Return (x, y) of the center of cell containing provided text 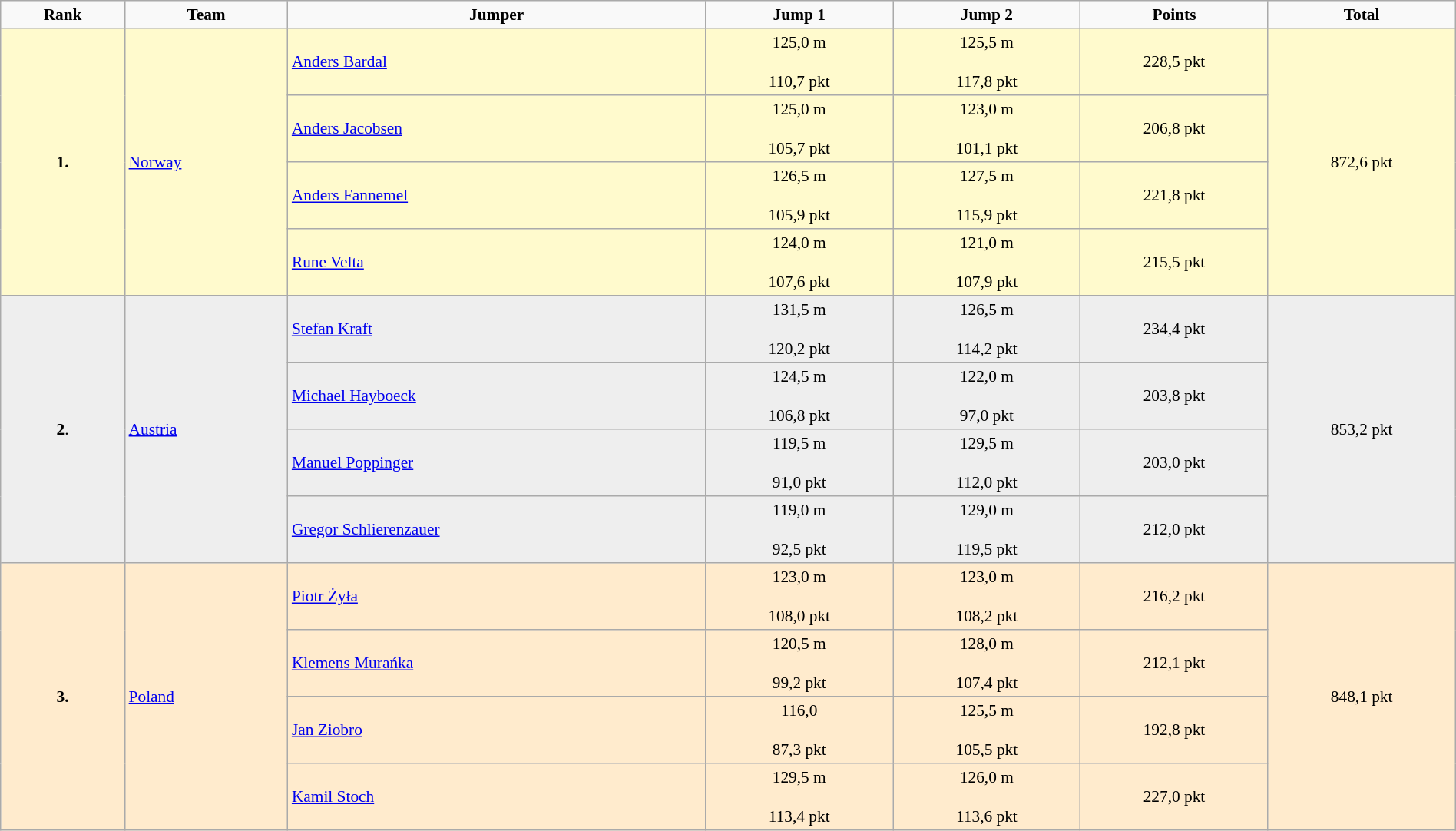
120,5 m99,2 pkt (799, 664)
Michael Hayboeck (497, 396)
Austria (206, 429)
228,5 pkt (1174, 61)
206,8 pkt (1174, 129)
119,5 m91,0 pkt (799, 462)
127,5 m115,9 pkt (987, 195)
Anders Bardal (497, 61)
Total (1362, 15)
119,0 m92,5 pkt (799, 530)
129,0 m119,5 pkt (987, 530)
Points (1174, 15)
123,0 m108,0 pkt (799, 596)
227,0 pkt (1174, 797)
Team (206, 15)
131,5 m120,2 pkt (799, 329)
125,0 m105,7 pkt (799, 129)
203,0 pkt (1174, 462)
116,0 87,3 pkt (799, 730)
203,8 pkt (1174, 396)
212,1 pkt (1174, 664)
Manuel Poppinger (497, 462)
Norway (206, 162)
123,0 m108,2 pkt (987, 596)
853,2 pkt (1362, 429)
Jump 2 (987, 15)
872,6 pkt (1362, 162)
124,5 m106,8 pkt (799, 396)
1. (63, 162)
126,5 m114,2 pkt (987, 329)
Anders Jacobsen (497, 129)
121,0 m107,9 pkt (987, 263)
Jump 1 (799, 15)
Klemens Murańka (497, 664)
125,5 m105,5 pkt (987, 730)
215,5 pkt (1174, 263)
123,0 m101,1 pkt (987, 129)
Piotr Żyła (497, 596)
126,5 m105,9 pkt (799, 195)
Gregor Schlierenzauer (497, 530)
Poland (206, 697)
125,5 m117,8 pkt (987, 61)
234,4 pkt (1174, 329)
124,0 m107,6 pkt (799, 263)
Rank (63, 15)
128,0 m107,4 pkt (987, 664)
Anders Fannemel (497, 195)
221,8 pkt (1174, 195)
125,0 m110,7 pkt (799, 61)
126,0 m113,6 pkt (987, 797)
216,2 pkt (1174, 596)
129,5 m112,0 pkt (987, 462)
848,1 pkt (1362, 697)
Jan Ziobro (497, 730)
Jumper (497, 15)
192,8 pkt (1174, 730)
122,0 m97,0 pkt (987, 396)
2. (63, 429)
3. (63, 697)
Rune Velta (497, 263)
Stefan Kraft (497, 329)
129,5 m113,4 pkt (799, 797)
212,0 pkt (1174, 530)
Kamil Stoch (497, 797)
